Provide the (x, y) coordinate of the cell's center where the given text is located.  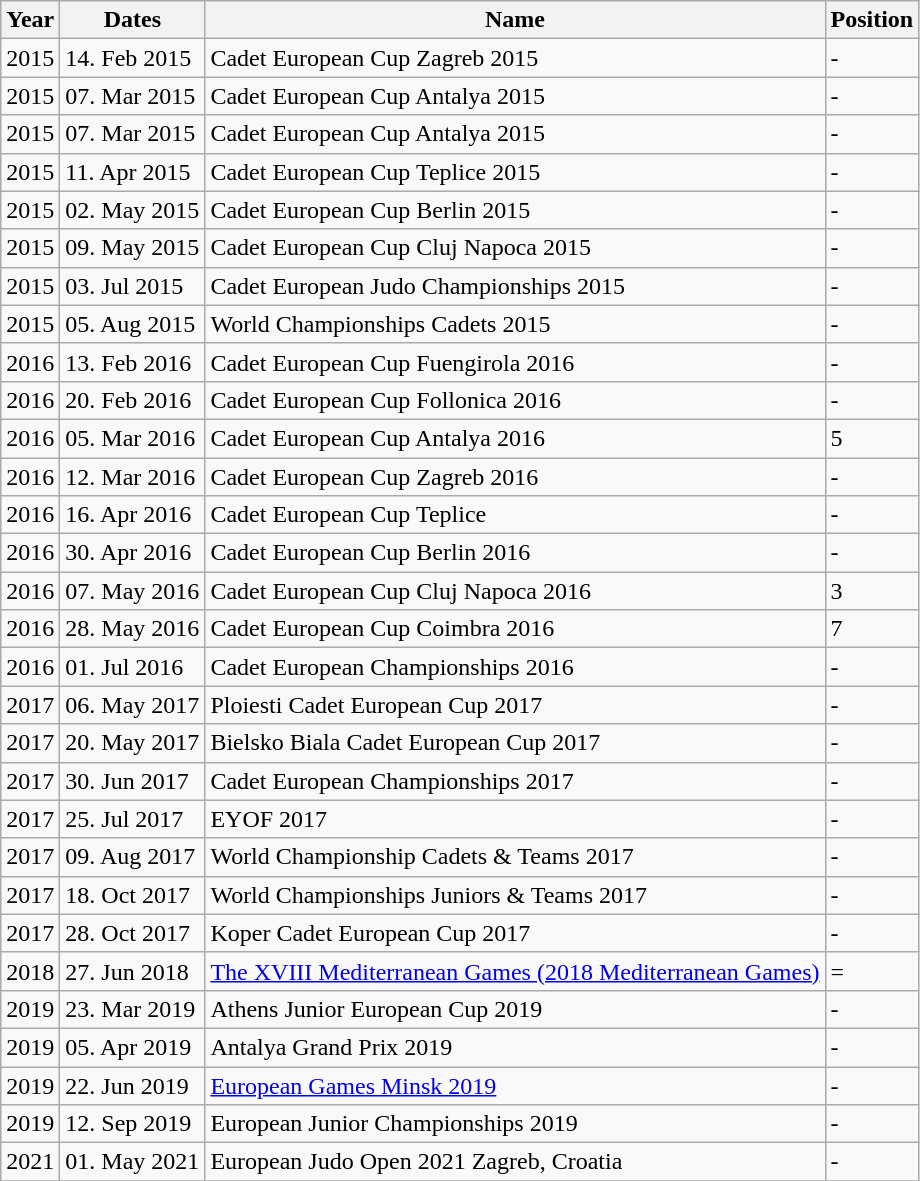
EYOF 2017 (515, 819)
Cadet European Championships 2017 (515, 781)
Year (30, 20)
28. May 2016 (132, 629)
European Games Minsk 2019 (515, 1085)
Ploiesti Cadet European Cup 2017 (515, 705)
Bielsko Biala Cadet European Cup 2017 (515, 743)
Cadet European Cup Antalya 2016 (515, 438)
European Junior Championships 2019 (515, 1124)
Koper Cadet European Cup 2017 (515, 933)
Position (872, 20)
01. Jul 2016 (132, 667)
Dates (132, 20)
Cadet European Cup Coimbra 2016 (515, 629)
The XVIII Mediterranean Games (2018 Mediterranean Games) (515, 971)
18. Oct 2017 (132, 895)
12. Sep 2019 (132, 1124)
Cadet European Cup Fuengirola 2016 (515, 362)
European Judo Open 2021 Zagreb, Croatia (515, 1162)
16. Apr 2016 (132, 515)
07. May 2016 (132, 591)
Cadet European Cup Berlin 2015 (515, 210)
09. Aug 2017 (132, 857)
20. May 2017 (132, 743)
Cadet European Cup Teplice (515, 515)
20. Feb 2016 (132, 400)
05. Apr 2019 (132, 1047)
02. May 2015 (132, 210)
03. Jul 2015 (132, 286)
World Championships Juniors & Teams 2017 (515, 895)
09. May 2015 (132, 248)
5 (872, 438)
05. Aug 2015 (132, 324)
28. Oct 2017 (132, 933)
01. May 2021 (132, 1162)
06. May 2017 (132, 705)
Cadet European Cup Follonica 2016 (515, 400)
2021 (30, 1162)
12. Mar 2016 (132, 477)
30. Apr 2016 (132, 553)
27. Jun 2018 (132, 971)
Antalya Grand Prix 2019 (515, 1047)
Name (515, 20)
Cadet European Cup Zagreb 2015 (515, 58)
30. Jun 2017 (132, 781)
2018 (30, 971)
Cadet European Cup Cluj Napoca 2015 (515, 248)
14. Feb 2015 (132, 58)
Cadet European Cup Teplice 2015 (515, 172)
Cadet European Championships 2016 (515, 667)
23. Mar 2019 (132, 1009)
Cadet European Cup Cluj Napoca 2016 (515, 591)
05. Mar 2016 (132, 438)
13. Feb 2016 (132, 362)
7 (872, 629)
Cadet European Cup Berlin 2016 (515, 553)
22. Jun 2019 (132, 1085)
3 (872, 591)
25. Jul 2017 (132, 819)
Cadet European Cup Zagreb 2016 (515, 477)
World Championship Cadets & Teams 2017 (515, 857)
11. Apr 2015 (132, 172)
= (872, 971)
World Championships Cadets 2015 (515, 324)
Athens Junior European Cup 2019 (515, 1009)
Cadet European Judo Championships 2015 (515, 286)
